Determine the [x, y] coordinate at the center of the cell enclosing the given text.  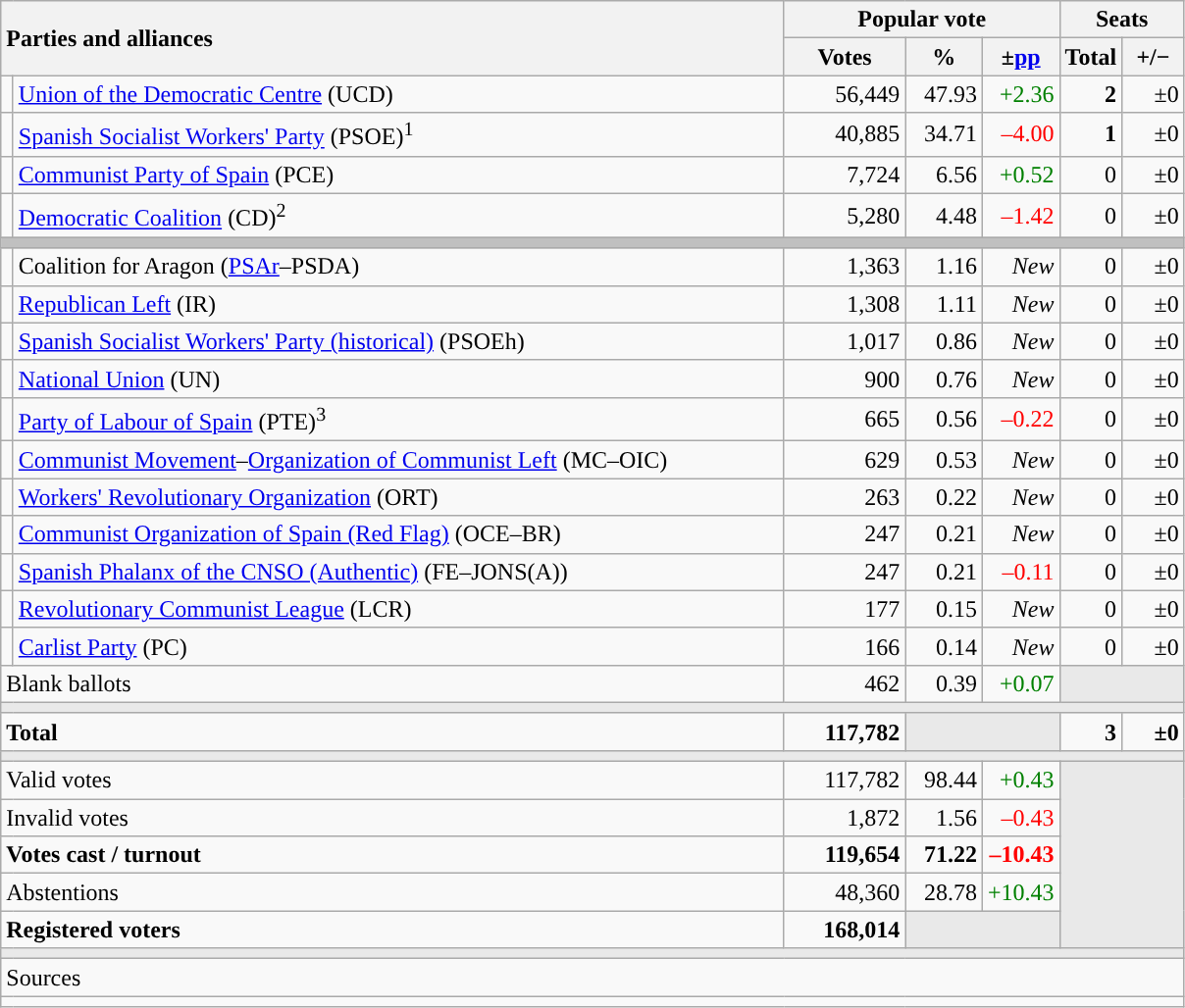
National Union (UN) [398, 378]
166 [845, 646]
0.39 [944, 683]
263 [845, 497]
71.22 [944, 855]
Blank ballots [392, 683]
462 [845, 683]
–0.43 [1020, 818]
Coalition for Aragon (PSAr–PSDA) [398, 267]
1,017 [845, 341]
Spanish Socialist Workers' Party (PSOE)1 [398, 135]
1,872 [845, 818]
47.93 [944, 94]
28.78 [944, 892]
Votes [845, 57]
Democratic Coalition (CD)2 [398, 216]
40,885 [845, 135]
+2.36 [1020, 94]
34.71 [944, 135]
±pp [1020, 57]
665 [845, 420]
+0.07 [1020, 683]
2 [1091, 94]
0.14 [944, 646]
Communist Party of Spain (PCE) [398, 175]
+0.52 [1020, 175]
+/− [1154, 57]
Popular vote [922, 20]
Parties and alliances [392, 38]
Spanish Socialist Workers' Party (historical) (PSOEh) [398, 341]
–0.11 [1020, 572]
1.56 [944, 818]
98.44 [944, 781]
6.56 [944, 175]
0.53 [944, 460]
Workers' Revolutionary Organization (ORT) [398, 497]
+10.43 [1020, 892]
629 [845, 460]
–0.22 [1020, 420]
Communist Movement–Organization of Communist Left (MC–OIC) [398, 460]
168,014 [845, 930]
–10.43 [1020, 855]
56,449 [845, 94]
Votes cast / turnout [392, 855]
5,280 [845, 216]
Spanish Phalanx of the CNSO (Authentic) (FE–JONS(A)) [398, 572]
48,360 [845, 892]
119,654 [845, 855]
Sources [592, 978]
3 [1091, 731]
900 [845, 378]
4.48 [944, 216]
Seats [1122, 20]
Revolutionary Communist League (LCR) [398, 609]
Union of the Democratic Centre (UCD) [398, 94]
1.11 [944, 304]
+0.43 [1020, 781]
Abstentions [392, 892]
1.16 [944, 267]
1 [1091, 135]
–1.42 [1020, 216]
–4.00 [1020, 135]
Party of Labour of Spain (PTE)3 [398, 420]
1,363 [845, 267]
Invalid votes [392, 818]
0.22 [944, 497]
% [944, 57]
0.76 [944, 378]
Valid votes [392, 781]
0.56 [944, 420]
Carlist Party (PC) [398, 646]
Communist Organization of Spain (Red Flag) (OCE–BR) [398, 534]
Republican Left (IR) [398, 304]
0.15 [944, 609]
1,308 [845, 304]
7,724 [845, 175]
0.86 [944, 341]
Registered voters [392, 930]
177 [845, 609]
